Extract the [x, y] coordinate from the center of the cell holding the provided text.  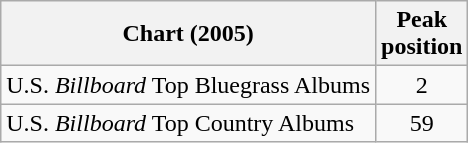
U.S. Billboard Top Bluegrass Albums [188, 85]
2 [422, 85]
Peakposition [422, 34]
59 [422, 123]
Chart (2005) [188, 34]
U.S. Billboard Top Country Albums [188, 123]
